Identify which cell holds the provided text, then report its [X, Y] central coordinate. 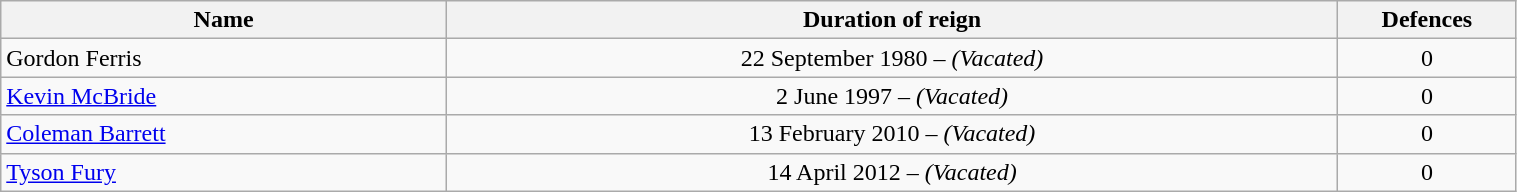
Kevin McBride [224, 96]
22 September 1980 – (Vacated) [892, 58]
Duration of reign [892, 20]
Coleman Barrett [224, 134]
Tyson Fury [224, 172]
Name [224, 20]
Gordon Ferris [224, 58]
14 April 2012 – (Vacated) [892, 172]
13 February 2010 – (Vacated) [892, 134]
Defences [1427, 20]
2 June 1997 – (Vacated) [892, 96]
